Output the [x, y] coordinate of the center of the cell containing the given text.  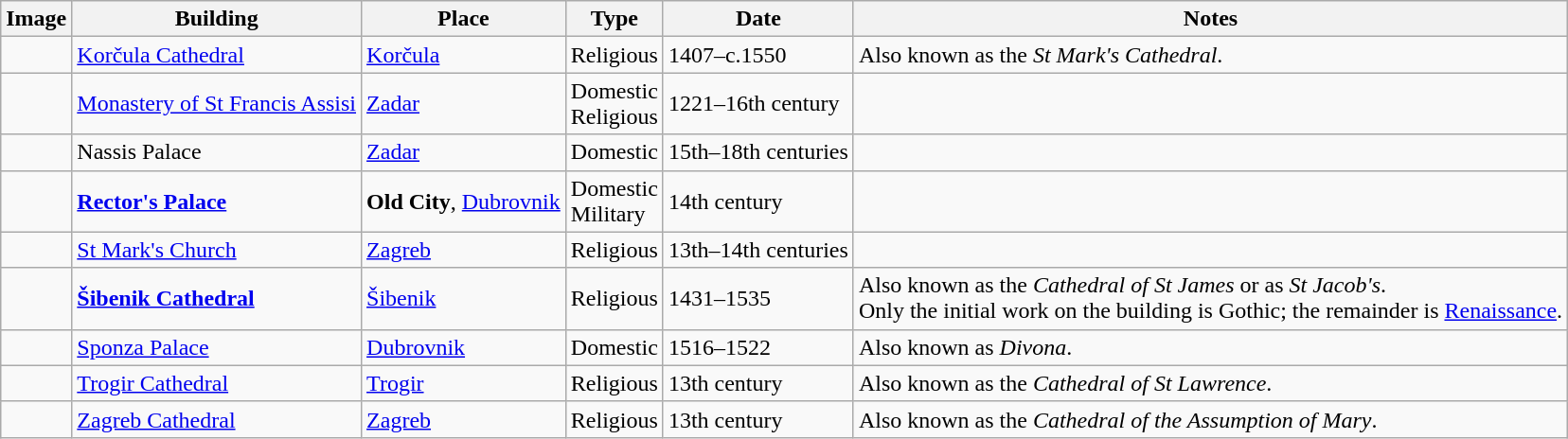
Also known as the Cathedral of St James or as St Jacob's.Only the initial work on the building is Gothic; the remainder is Renaissance. [1210, 299]
1431–1535 [757, 299]
Also known as the Cathedral of St Lawrence. [1210, 383]
Trogir [464, 383]
Notes [1210, 19]
Šibenik Cathedral [217, 299]
Korčula Cathedral [217, 55]
14th century [757, 201]
Also known as the St Mark's Cathedral. [1210, 55]
St Mark's Church [217, 250]
Korčula [464, 55]
Place [464, 19]
15th–18th centuries [757, 152]
Date [757, 19]
DomesticMilitary [614, 201]
DomesticReligious [614, 104]
1516–1522 [757, 347]
Also known as the Cathedral of the Assumption of Mary. [1210, 419]
1221–16th century [757, 104]
Type [614, 19]
Dubrovnik [464, 347]
Image [36, 19]
Šibenik [464, 299]
Old City, Dubrovnik [464, 201]
Nassis Palace [217, 152]
Building [217, 19]
Rector's Palace [217, 201]
Also known as Divona. [1210, 347]
Monastery of St Francis Assisi [217, 104]
1407–c.1550 [757, 55]
Trogir Cathedral [217, 383]
Zagreb Cathedral [217, 419]
13th–14th centuries [757, 250]
Sponza Palace [217, 347]
